Return [X, Y] of the center of cell containing provided text 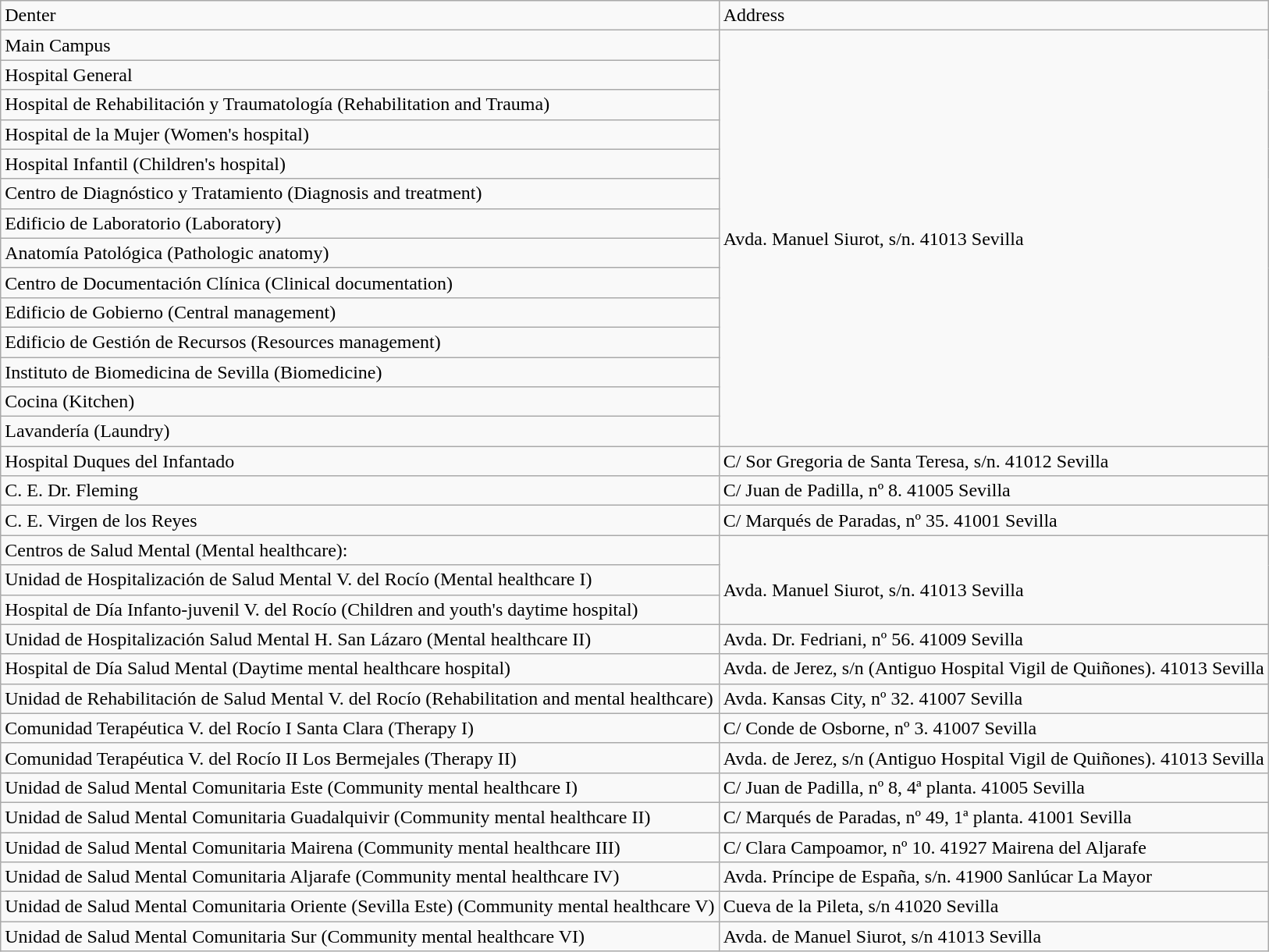
C/ Clara Campoamor, nº 10. 41927 Mairena del Aljarafe [994, 847]
Unidad de Salud Mental Comunitaria Aljarafe (Community mental healthcare IV) [360, 877]
C. E. Virgen de los Reyes [360, 520]
Instituto de Biomedicina de Sevilla (Biomedicine) [360, 372]
Address [994, 16]
C/ Marqués de Paradas, nº 49, 1ª planta. 41001 Sevilla [994, 817]
Hospital de la Mujer (Women's hospital) [360, 134]
C. E. Dr. Fleming [360, 491]
Unidad de Salud Mental Comunitaria Oriente (Sevilla Este) (Community mental healthcare V) [360, 907]
Avda. Kansas City, nº 32. 41007 Sevilla [994, 698]
Edificio de Gobierno (Central management) [360, 312]
Unidad de Rehabilitación de Salud Mental V. del Rocío (Rehabilitation and mental healthcare) [360, 698]
Hospital de Día Salud Mental (Daytime mental healthcare hospital) [360, 669]
Denter [360, 16]
Unidad de Salud Mental Comunitaria Sur (Community mental healthcare VI) [360, 936]
Cueva de la Pileta, s/n 41020 Sevilla [994, 907]
Hospital de Rehabilitación y Traumatología (Rehabilitation and Trauma) [360, 105]
Main Campus [360, 45]
Anatomía Patológica (Pathologic anatomy) [360, 253]
Centro de Documentación Clínica (Clinical documentation) [360, 282]
Avda. Príncipe de España, s/n. 41900 Sanlúcar La Mayor [994, 877]
C/ Juan de Padilla, nº 8, 4ª planta. 41005 Sevilla [994, 787]
C/ Juan de Padilla, nº 8. 41005 Sevilla [994, 491]
Avda. de Manuel Siurot, s/n 41013 Sevilla [994, 936]
Comunidad Terapéutica V. del Rocío II Los Bermejales (Therapy II) [360, 758]
Centros de Salud Mental (Mental healthcare): [360, 550]
Centro de Diagnóstico y Tratamiento (Diagnosis and treatment) [360, 194]
Unidad de Hospitalización Salud Mental H. San Lázaro (Mental healthcare II) [360, 639]
Hospital Duques del Infantado [360, 461]
Hospital General [360, 75]
Unidad de Salud Mental Comunitaria Mairena (Community mental healthcare III) [360, 847]
C/ Marqués de Paradas, nº 35. 41001 Sevilla [994, 520]
Edificio de Gestión de Recursos (Resources management) [360, 342]
Hospital de Día Infanto-juvenil V. del Rocío (Children and youth's daytime hospital) [360, 609]
Comunidad Terapéutica V. del Rocío I Santa Clara (Therapy I) [360, 728]
Lavandería (Laundry) [360, 432]
Edificio de Laboratorio (Laboratory) [360, 223]
Unidad de Salud Mental Comunitaria Guadalquivir (Community mental healthcare II) [360, 817]
Unidad de Salud Mental Comunitaria Este (Community mental healthcare I) [360, 787]
C/ Conde de Osborne, nº 3. 41007 Sevilla [994, 728]
Unidad de Hospitalización de Salud Mental V. del Rocío (Mental healthcare I) [360, 580]
C/ Sor Gregoria de Santa Teresa, s/n. 41012 Sevilla [994, 461]
Hospital Infantil (Children's hospital) [360, 164]
Cocina (Kitchen) [360, 402]
Avda. Dr. Fedriani, nº 56. 41009 Sevilla [994, 639]
